Locate the cell with the specified text and output its [X, Y] center coordinate. 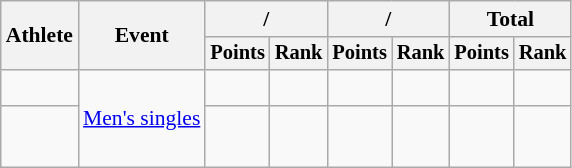
Men's singles [142, 118]
Total [510, 19]
Event [142, 36]
Athlete [40, 36]
